Determine the (x, y) coordinate at the center of the cell enclosing the given text.  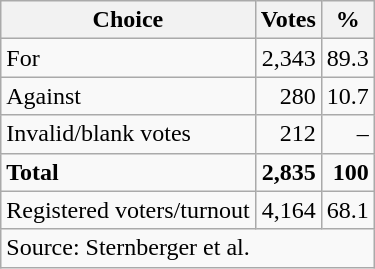
For (128, 58)
Votes (288, 20)
4,164 (288, 210)
212 (288, 134)
280 (288, 96)
Against (128, 96)
% (348, 20)
Invalid/blank votes (128, 134)
Source: Sternberger et al. (188, 248)
100 (348, 172)
10.7 (348, 96)
Registered voters/turnout (128, 210)
2,835 (288, 172)
– (348, 134)
Choice (128, 20)
2,343 (288, 58)
89.3 (348, 58)
68.1 (348, 210)
Total (128, 172)
